Determine the (X, Y) coordinate at the center of the cell enclosing the given text.  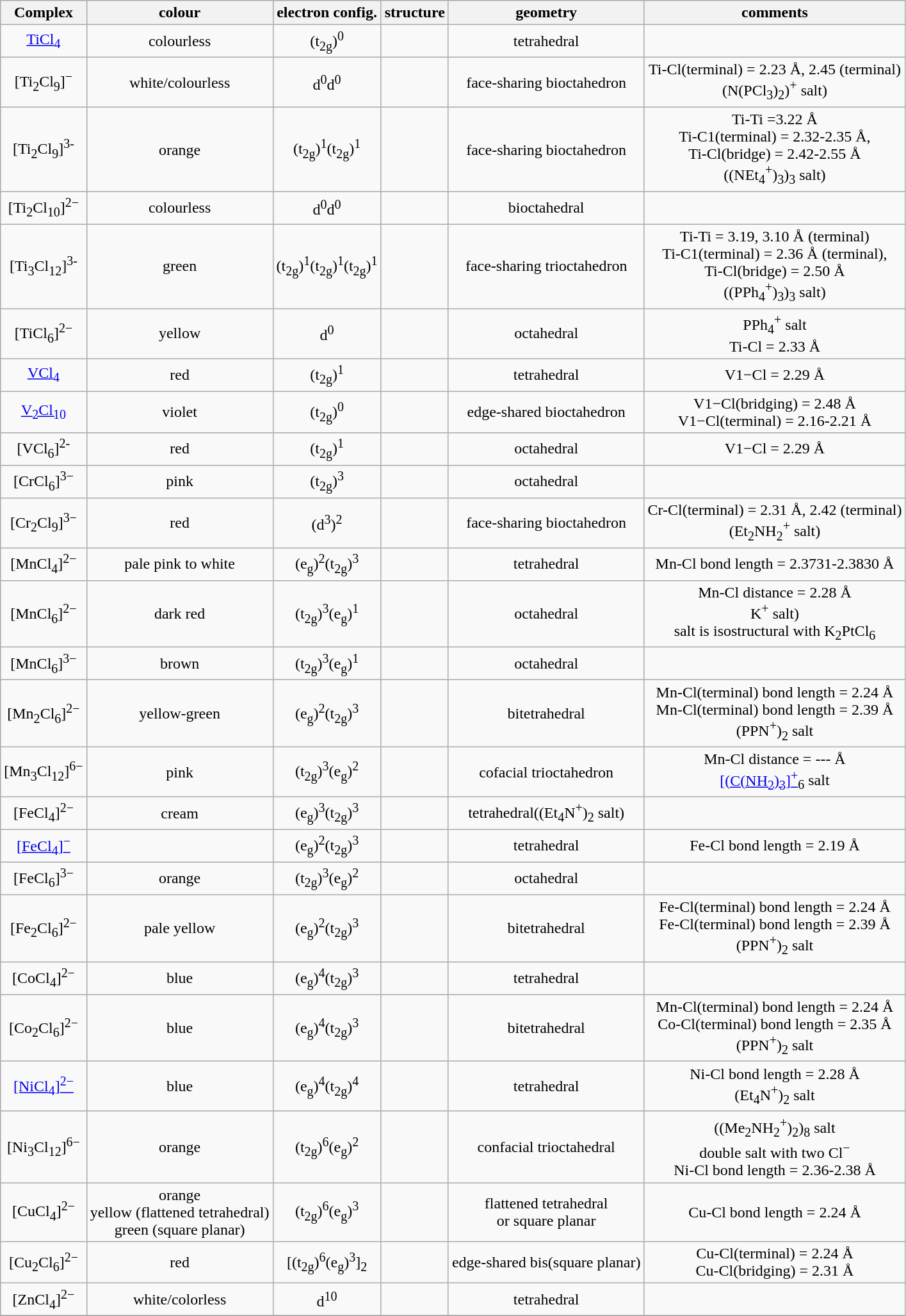
[Ti3Cl12]3- (44, 266)
(t2g)3 (327, 482)
colour (179, 13)
geometry (546, 13)
(t2g)6(eg)3 (327, 1212)
d0 (327, 334)
[ZnCl4]2− (44, 1300)
yellow-green (179, 713)
Cu-Cl bond length = 2.24 Å (775, 1212)
electron config. (327, 13)
confacial trioctahedral (546, 1146)
bioctahedral (546, 207)
cream (179, 813)
Fe-Cl(terminal) bond length = 2.24 ÅFe-Cl(terminal) bond length = 2.39 Å(PPN+)2 salt (775, 929)
VCl4 (44, 375)
(t2g)1(t2g)1(t2g)1 (327, 266)
green (179, 266)
tetrahedral((Et4N+)2 salt) (546, 813)
[FeCl6]3− (44, 879)
cofacial trioctahedron (546, 772)
Mn-Cl distance = --- Å[(C(NH2)3]+6 salt (775, 772)
orangeyellow (flattened tetrahedral)green (square planar) (179, 1212)
white/colorless (179, 1300)
Ti-Ti = 3.19, 3.10 Å (terminal)Ti-C1(terminal) = 2.36 Å (terminal),Ti-Cl(bridge) = 2.50 Å ((PPh4+)3)3 salt) (775, 266)
Mn-Cl(terminal) bond length = 2.24 ÅCo-Cl(terminal) bond length = 2.35 Å(PPN+)2 salt (775, 1028)
V1−Cl(bridging) = 2.48 ÅV1−Cl(terminal) = 2.16-2.21 Å (775, 412)
TiCl4 (44, 41)
(t2g)1(t2g)1 (327, 149)
Cr-Cl(terminal) = 2.31 Å, 2.42 (terminal)(Et2NH2+ salt) (775, 523)
[NiCl4]2− (44, 1086)
structure (415, 13)
(t2g)6(eg)2 (327, 1146)
[CrCl6]3− (44, 482)
[FeCl4]− (44, 845)
pale yellow (179, 929)
Mn-Cl(terminal) bond length = 2.24 ÅMn-Cl(terminal) bond length = 2.39 Å(PPN+)2 salt (775, 713)
d10 (327, 1300)
[VCl6]2- (44, 450)
[Fe2Cl6]2− (44, 929)
face-sharing trioctahedron (546, 266)
[(t2g)6(eg)3]2 (327, 1263)
[Ti2Cl10]2− (44, 207)
[MnCl4]2− (44, 564)
[Cr2Cl9]3− (44, 523)
[Ti2Cl9]− (44, 83)
Mn-Cl bond length = 2.3731-2.3830 Å (775, 564)
[Ni3Cl12]6− (44, 1146)
pale pink to white (179, 564)
[Mn2Cl6]2− (44, 713)
edge-shared bis(square planar) (546, 1263)
yellow (179, 334)
Ti-Cl(terminal) = 2.23 Å, 2.45 (terminal)(N(PCl3)2)+ salt) (775, 83)
Mn-Cl distance = 2.28 ÅK+ salt)salt is isostructural with K2PtCl6 (775, 613)
comments (775, 13)
[Cu2Cl6]2− (44, 1263)
white/colourless (179, 83)
[Ti2Cl9]3- (44, 149)
violet (179, 412)
[MnCl6]3− (44, 663)
((Me2NH2+)2)8 saltdouble salt with two Cl−Ni-Cl bond length = 2.36-2.38 Å (775, 1146)
edge-shared bioctahedron (546, 412)
V2Cl10 (44, 412)
[FeCl4]2− (44, 813)
Fe-Cl bond length = 2.19 Å (775, 845)
[CuCl4]2− (44, 1212)
[Mn3Cl12]6− (44, 772)
Ti-Ti =3.22 Å Ti-C1(terminal) = 2.32-2.35 Å,Ti-Cl(bridge) = 2.42-2.55 Å ((NEt4+)3)3 salt) (775, 149)
(eg)3(t2g)3 (327, 813)
Complex (44, 13)
flattened tetrahedralor square planar (546, 1212)
PPh4+ saltTi-Cl = 2.33 Å (775, 334)
(d3)2 (327, 523)
Cu-Cl(terminal) = 2.24 ÅCu-Cl(bridging) = 2.31 Å (775, 1263)
brown (179, 663)
[MnCl6]2− (44, 613)
[TiCl6]2− (44, 334)
[CoCl4]2− (44, 979)
[Co2Cl6]2− (44, 1028)
(eg)4(t2g)4 (327, 1086)
Ni-Cl bond length = 2.28 Å(Et4N+)2 salt (775, 1086)
dark red (179, 613)
